For the text-containing cell, return its midpoint in (X, Y) coordinate format. 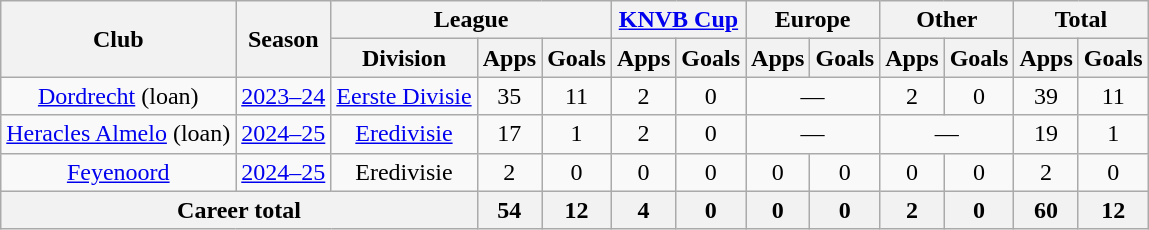
Heracles Almelo (loan) (118, 134)
Dordrecht (loan) (118, 96)
KNVB Cup (678, 20)
League (472, 20)
Club (118, 39)
39 (1046, 96)
Europe (813, 20)
Total (1081, 20)
35 (509, 96)
17 (509, 134)
Other (947, 20)
Career total (239, 210)
60 (1046, 210)
Eerste Divisie (404, 96)
54 (509, 210)
2023–24 (284, 96)
Season (284, 39)
Division (404, 58)
19 (1046, 134)
4 (643, 210)
Feyenoord (118, 172)
